Provide the (x, y) coordinate of the cell's center where the given text is located.  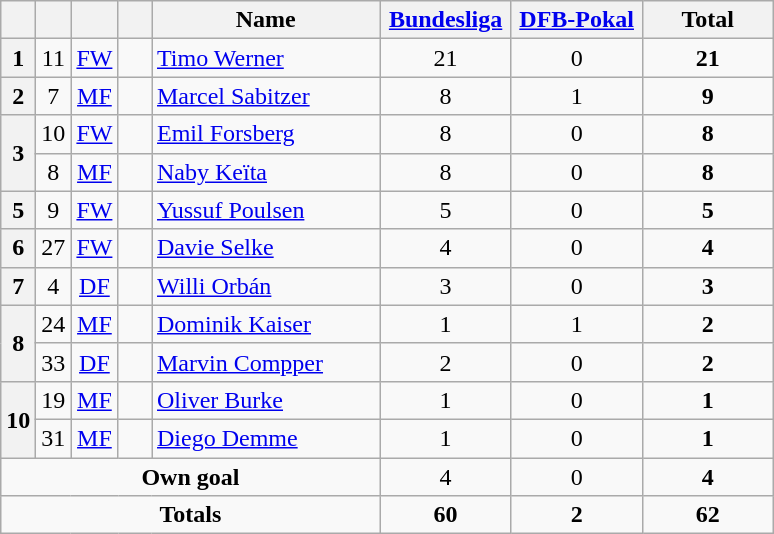
19 (54, 400)
Emil Forsberg (266, 134)
33 (54, 362)
Diego Demme (266, 438)
Total (708, 20)
27 (54, 248)
60 (446, 515)
Davie Selke (266, 248)
Dominik Kaiser (266, 324)
Naby Keïta (266, 172)
Marvin Compper (266, 362)
Timo Werner (266, 58)
Name (266, 20)
62 (708, 515)
Yussuf Poulsen (266, 210)
31 (54, 438)
Marcel Sabitzer (266, 96)
DFB-Pokal (576, 20)
Own goal (190, 477)
24 (54, 324)
11 (54, 58)
Bundesliga (446, 20)
Oliver Burke (266, 400)
Willi Orbán (266, 286)
6 (18, 248)
Totals (190, 515)
